Detect which cell encompasses the target text, then output its (x, y) center coordinate. 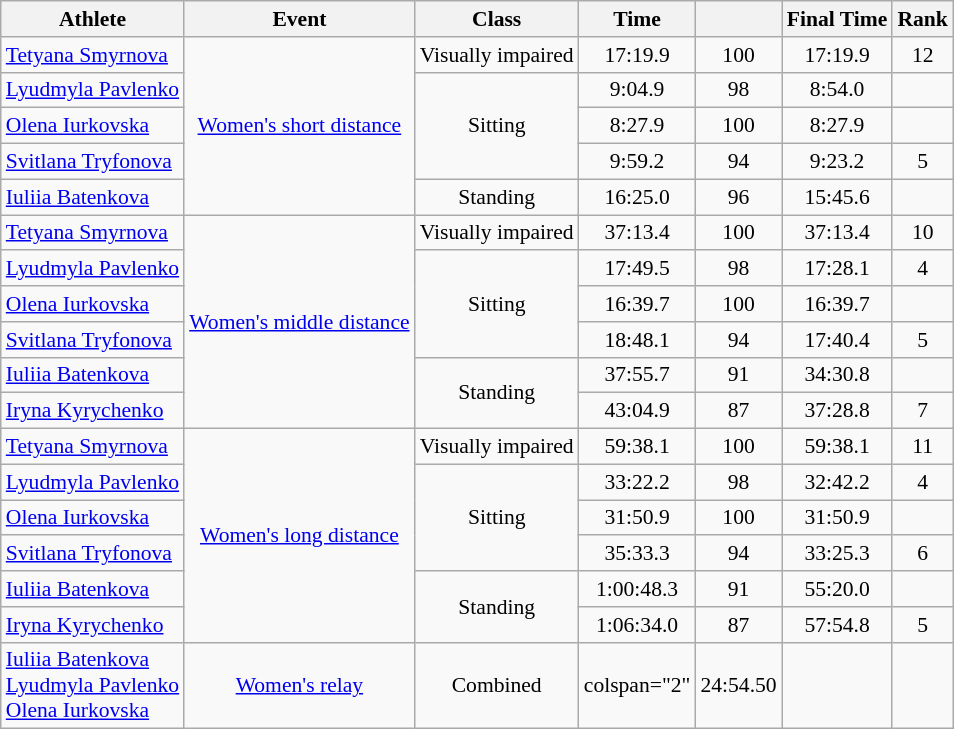
Time (638, 19)
colspan="2" (638, 686)
Final Time (838, 19)
55:20.0 (838, 589)
16:25.0 (638, 197)
8:54.0 (838, 90)
35:33.3 (638, 554)
96 (738, 197)
33:22.2 (638, 482)
17:28.1 (838, 269)
1:00:48.3 (638, 589)
9:59.2 (638, 162)
37:28.8 (838, 411)
6 (922, 554)
10 (922, 233)
7 (922, 411)
11 (922, 447)
57:54.8 (838, 625)
17:49.5 (638, 269)
1:06:34.0 (638, 625)
Women's relay (299, 686)
34:30.8 (838, 375)
33:25.3 (838, 554)
18:48.1 (638, 340)
Combined (497, 686)
43:04.9 (638, 411)
12 (922, 55)
24:54.50 (738, 686)
9:04.9 (638, 90)
37:55.7 (638, 375)
Event (299, 19)
32:42.2 (838, 482)
Women's middle distance (299, 322)
Women's short distance (299, 126)
Rank (922, 19)
Athlete (92, 19)
Iuliia BatenkovaLyudmyla PavlenkoOlena Iurkovska (92, 686)
9:23.2 (838, 162)
17:40.4 (838, 340)
Class (497, 19)
Women's long distance (299, 536)
15:45.6 (838, 197)
